Capture the cell that displays the provided text and extract its [x, y] central coordinate. 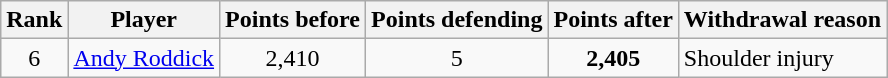
5 [457, 58]
Points before [293, 20]
2,405 [613, 58]
2,410 [293, 58]
Rank [34, 20]
Withdrawal reason [782, 20]
6 [34, 58]
Shoulder injury [782, 58]
Points after [613, 20]
Points defending [457, 20]
Andy Roddick [144, 58]
Player [144, 20]
